Detect which cell encompasses the target text, then output its [x, y] center coordinate. 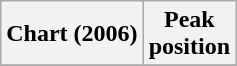
Chart (2006) [72, 34]
Peak position [189, 34]
